Identify which cell holds the provided text, then report its [X, Y] central coordinate. 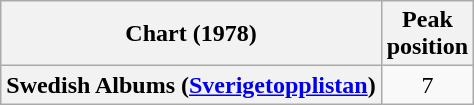
Peakposition [427, 34]
Swedish Albums (Sverigetopplistan) [191, 85]
7 [427, 85]
Chart (1978) [191, 34]
